Provide the [X, Y] coordinate of the cell's center where the given text is located.  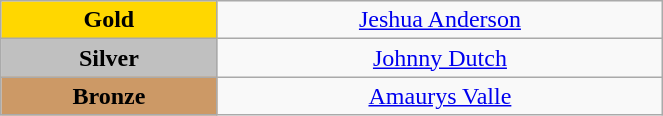
Gold [109, 20]
Amaurys Valle [440, 96]
Bronze [109, 96]
Johnny Dutch [440, 58]
Jeshua Anderson [440, 20]
Silver [109, 58]
